Detect which cell encompasses the target text, then output its (X, Y) center coordinate. 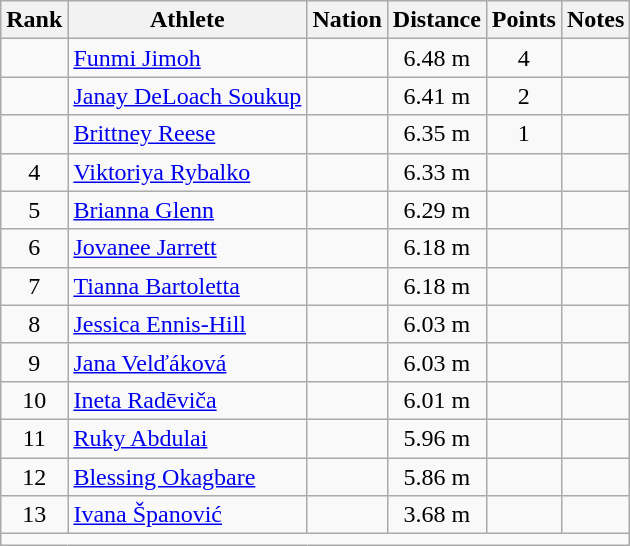
6.29 m (436, 210)
Ivana Španović (188, 515)
Notes (595, 20)
Jessica Ennis-Hill (188, 324)
6.33 m (436, 172)
Rank (34, 20)
Points (524, 20)
Blessing Okagbare (188, 477)
Jovanee Jarrett (188, 248)
Ruky Abdulai (188, 438)
Nation (347, 20)
5.86 m (436, 477)
Janay DeLoach Soukup (188, 96)
8 (34, 324)
12 (34, 477)
6.48 m (436, 58)
Funmi Jimoh (188, 58)
Distance (436, 20)
Ineta Radēviča (188, 400)
9 (34, 362)
11 (34, 438)
13 (34, 515)
6.35 m (436, 134)
6.41 m (436, 96)
5.96 m (436, 438)
Brianna Glenn (188, 210)
7 (34, 286)
Brittney Reese (188, 134)
Athlete (188, 20)
6 (34, 248)
5 (34, 210)
6.01 m (436, 400)
Jana Velďáková (188, 362)
1 (524, 134)
Tianna Bartoletta (188, 286)
Viktoriya Rybalko (188, 172)
2 (524, 96)
3.68 m (436, 515)
10 (34, 400)
